Extract the (X, Y) coordinate from the center of the cell holding the provided text.  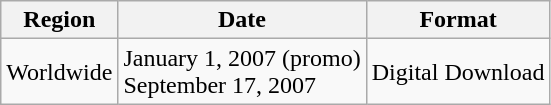
Digital Download (458, 72)
Date (242, 20)
Worldwide (60, 72)
January 1, 2007 (promo)September 17, 2007 (242, 72)
Region (60, 20)
Format (458, 20)
